Return [X, Y] of the center of cell containing provided text 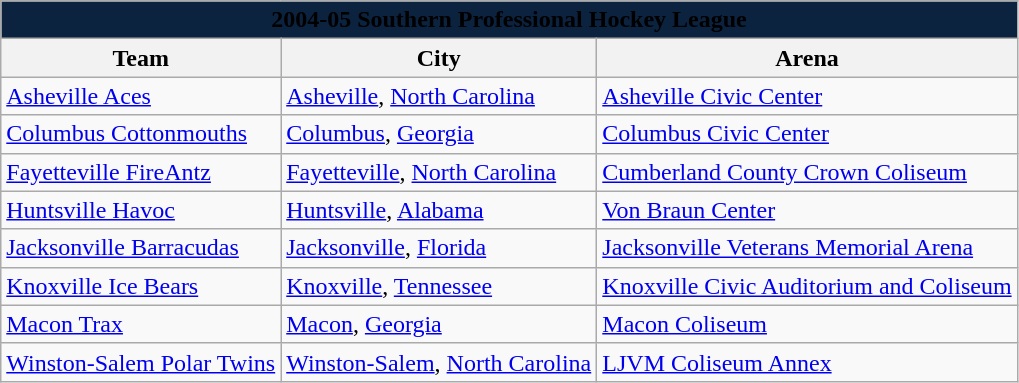
Huntsville Havoc [141, 210]
Columbus Civic Center [807, 134]
Huntsville, Alabama [439, 210]
Arena [807, 58]
Winston-Salem Polar Twins [141, 362]
Team [141, 58]
City [439, 58]
Knoxville Ice Bears [141, 286]
Columbus, Georgia [439, 134]
Macon Trax [141, 324]
Jacksonville, Florida [439, 248]
Jacksonville Barracudas [141, 248]
Von Braun Center [807, 210]
2004-05 Southern Professional Hockey League [509, 20]
Asheville Aces [141, 96]
Columbus Cottonmouths [141, 134]
Asheville, North Carolina [439, 96]
Macon, Georgia [439, 324]
Winston-Salem, North Carolina [439, 362]
Fayetteville, North Carolina [439, 172]
Macon Coliseum [807, 324]
Jacksonville Veterans Memorial Arena [807, 248]
Fayetteville FireAntz [141, 172]
Knoxville Civic Auditorium and Coliseum [807, 286]
LJVM Coliseum Annex [807, 362]
Cumberland County Crown Coliseum [807, 172]
Knoxville, Tennessee [439, 286]
Asheville Civic Center [807, 96]
